Identify which cell holds the provided text, then report its [X, Y] central coordinate. 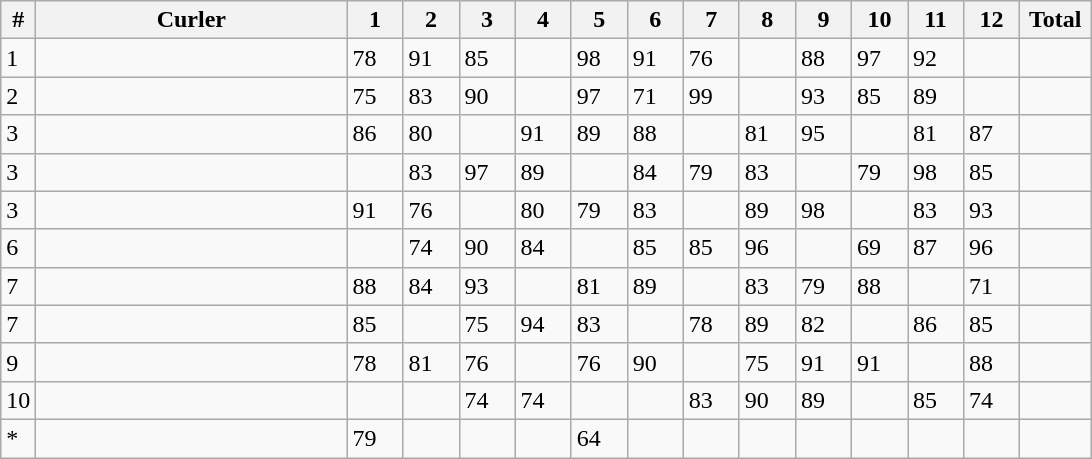
* [18, 438]
82 [823, 324]
95 [823, 134]
64 [599, 438]
94 [543, 324]
Total [1056, 20]
99 [711, 96]
69 [879, 248]
12 [992, 20]
8 [767, 20]
5 [599, 20]
11 [936, 20]
92 [936, 58]
# [18, 20]
4 [543, 20]
Curler [192, 20]
